For the text-containing cell, return its midpoint in (X, Y) coordinate format. 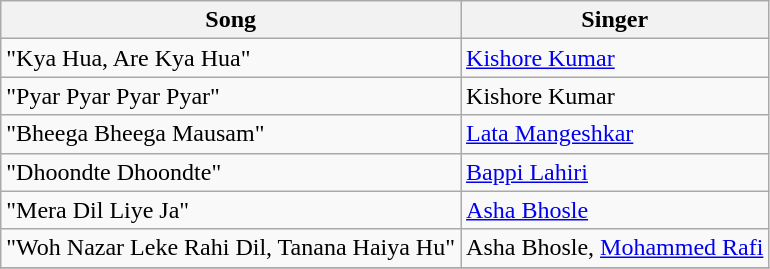
"Pyar Pyar Pyar Pyar" (231, 96)
"Dhoondte Dhoondte" (231, 172)
"Kya Hua, Are Kya Hua" (231, 58)
Lata Mangeshkar (615, 134)
Asha Bhosle, Mohammed Rafi (615, 248)
Bappi Lahiri (615, 172)
Asha Bhosle (615, 210)
"Woh Nazar Leke Rahi Dil, Tanana Haiya Hu" (231, 248)
"Bheega Bheega Mausam" (231, 134)
Song (231, 20)
"Mera Dil Liye Ja" (231, 210)
Singer (615, 20)
